For the text-containing cell, return its midpoint in [X, Y] coordinate format. 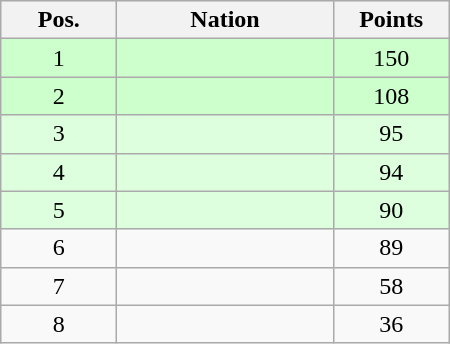
2 [59, 96]
5 [59, 210]
8 [59, 324]
58 [391, 286]
1 [59, 58]
3 [59, 134]
36 [391, 324]
Points [391, 20]
7 [59, 286]
150 [391, 58]
90 [391, 210]
94 [391, 172]
Nation [225, 20]
4 [59, 172]
89 [391, 248]
95 [391, 134]
Pos. [59, 20]
108 [391, 96]
6 [59, 248]
